Return the [x, y] coordinate for the center point of the cell that contains the specified text.  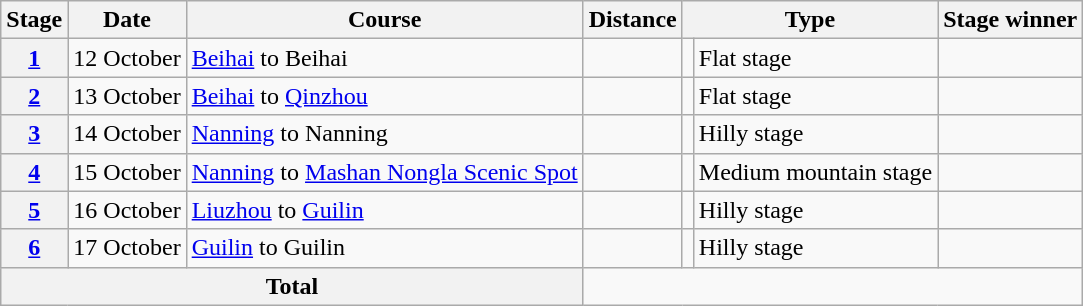
Stage winner [1010, 20]
2 [34, 96]
14 October [127, 134]
12 October [127, 58]
Course [384, 20]
Distance [632, 20]
16 October [127, 210]
1 [34, 58]
5 [34, 210]
Nanning to Nanning [384, 134]
Medium mountain stage [815, 172]
3 [34, 134]
Nanning to Mashan Nongla Scenic Spot [384, 172]
13 October [127, 96]
Type [810, 20]
6 [34, 248]
Guilin to Guilin [384, 248]
Stage [34, 20]
4 [34, 172]
Date [127, 20]
15 October [127, 172]
17 October [127, 248]
Beihai to Beihai [384, 58]
Liuzhou to Guilin [384, 210]
Beihai to Qinzhou [384, 96]
Total [292, 286]
